For the text-containing cell, return its midpoint in (x, y) coordinate format. 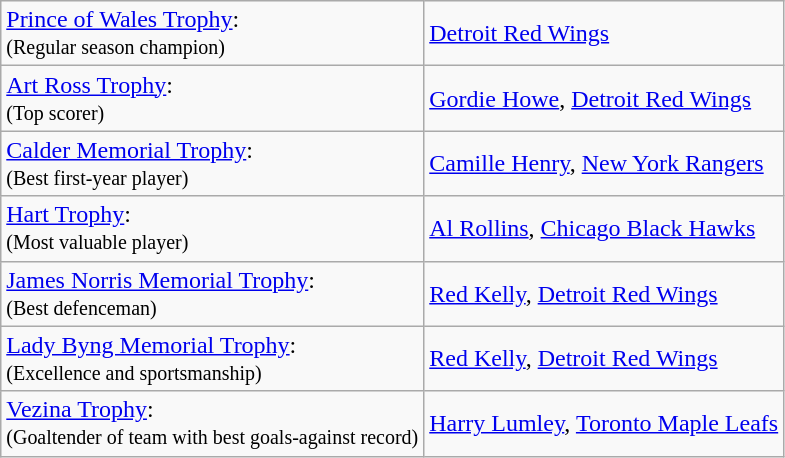
Calder Memorial Trophy:(Best first-year player) (212, 164)
Gordie Howe, Detroit Red Wings (604, 98)
Art Ross Trophy:(Top scorer) (212, 98)
Detroit Red Wings (604, 34)
Camille Henry, New York Rangers (604, 164)
Al Rollins, Chicago Black Hawks (604, 228)
Lady Byng Memorial Trophy:(Excellence and sportsmanship) (212, 358)
Vezina Trophy:(Goaltender of team with best goals-against record) (212, 424)
Prince of Wales Trophy:(Regular season champion) (212, 34)
Hart Trophy:(Most valuable player) (212, 228)
James Norris Memorial Trophy:(Best defenceman) (212, 294)
Harry Lumley, Toronto Maple Leafs (604, 424)
